Scan for the cell matching the given text and deliver its [x, y] coordinate at center. 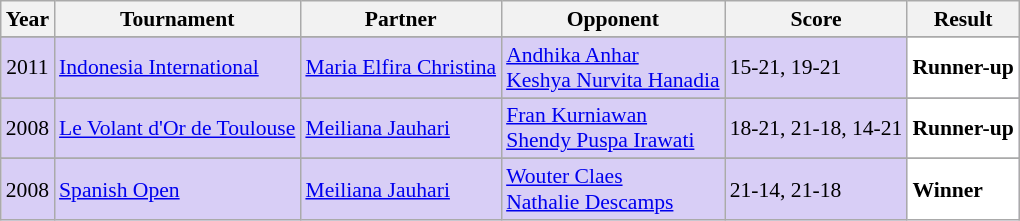
Opponent [613, 19]
Maria Elfira Christina [400, 68]
21-14, 21-18 [816, 190]
Indonesia International [177, 68]
Spanish Open [177, 190]
Partner [400, 19]
Fran Kurniawan Shendy Puspa Irawati [613, 128]
Score [816, 19]
2011 [28, 68]
Le Volant d'Or de Toulouse [177, 128]
Winner [962, 190]
Result [962, 19]
Year [28, 19]
15-21, 19-21 [816, 68]
Wouter Claes Nathalie Descamps [613, 190]
Tournament [177, 19]
Andhika Anhar Keshya Nurvita Hanadia [613, 68]
18-21, 21-18, 14-21 [816, 128]
